Determine the (X, Y) coordinate at the center of the cell enclosing the given text.  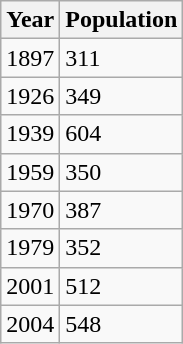
548 (122, 324)
512 (122, 286)
Population (122, 20)
349 (122, 96)
2001 (30, 286)
2004 (30, 324)
1897 (30, 58)
1979 (30, 248)
1970 (30, 210)
350 (122, 172)
604 (122, 134)
1959 (30, 172)
Year (30, 20)
387 (122, 210)
1926 (30, 96)
352 (122, 248)
1939 (30, 134)
311 (122, 58)
